Provide the [x, y] coordinate of the cell's center where the given text is located.  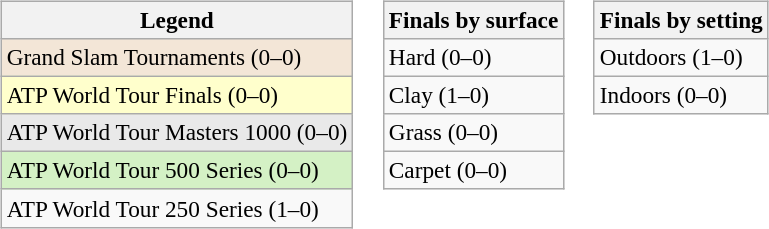
ATP World Tour Finals (0–0) [176, 95]
Outdoors (1–0) [681, 57]
Finals by surface [473, 20]
Indoors (0–0) [681, 95]
Carpet (0–0) [473, 171]
Legend [176, 20]
Grass (0–0) [473, 133]
ATP World Tour 500 Series (0–0) [176, 171]
Hard (0–0) [473, 57]
ATP World Tour Masters 1000 (0–0) [176, 133]
ATP World Tour 250 Series (1–0) [176, 208]
Clay (1–0) [473, 95]
Finals by setting [681, 20]
Grand Slam Tournaments (0–0) [176, 57]
